Find where the given text appears and provide that cell's center as [x, y] coordinate. 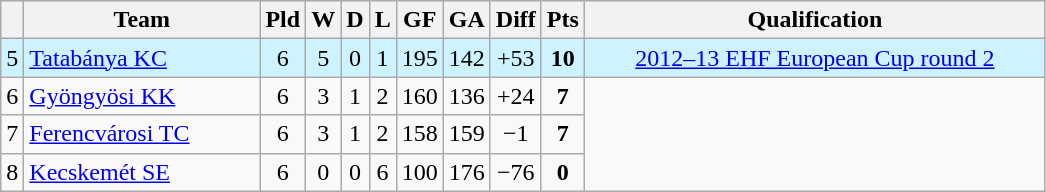
136 [466, 96]
D [355, 20]
Gyöngyösi KK [142, 96]
158 [420, 134]
142 [466, 58]
Pld [283, 20]
160 [420, 96]
+24 [516, 96]
W [324, 20]
159 [466, 134]
Team [142, 20]
−76 [516, 172]
Diff [516, 20]
176 [466, 172]
GF [420, 20]
Qualification [814, 20]
+53 [516, 58]
Tatabánya KC [142, 58]
10 [562, 58]
8 [12, 172]
GA [466, 20]
L [382, 20]
Ferencvárosi TC [142, 134]
195 [420, 58]
Kecskemét SE [142, 172]
100 [420, 172]
2012–13 EHF European Cup round 2 [814, 58]
−1 [516, 134]
Pts [562, 20]
